Scan for the cell matching the given text and deliver its [x, y] coordinate at center. 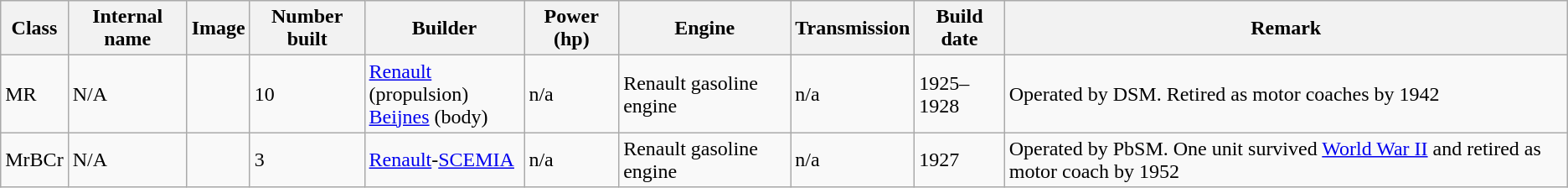
10 [307, 94]
Builder [444, 29]
Image [218, 29]
Operated by PbSM. One unit survived World War II and retired as motor coach by 1952 [1286, 159]
Internal name [127, 29]
Number built [307, 29]
MR [34, 94]
1927 [960, 159]
3 [307, 159]
Renault (propulsion) Beijnes (body) [444, 94]
Build date [960, 29]
Engine [705, 29]
Transmission [853, 29]
Renault-SCEMIA [444, 159]
MrBCr [34, 159]
Power (hp) [571, 29]
Remark [1286, 29]
Operated by DSM. Retired as motor coaches by 1942 [1286, 94]
1925–1928 [960, 94]
Class [34, 29]
